Detect which cell encompasses the target text, then output its (X, Y) center coordinate. 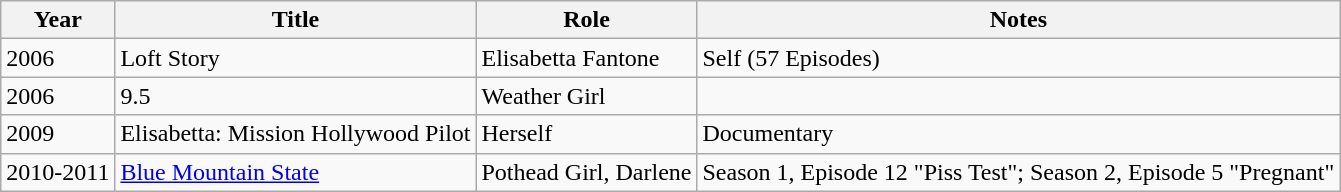
9.5 (296, 96)
Weather Girl (586, 96)
Role (586, 20)
Year (58, 20)
Herself (586, 134)
Loft Story (296, 58)
Elisabetta: Mission Hollywood Pilot (296, 134)
Notes (1018, 20)
Title (296, 20)
Blue Mountain State (296, 172)
2009 (58, 134)
Self (57 Episodes) (1018, 58)
Season 1, Episode 12 "Piss Test"; Season 2, Episode 5 "Pregnant" (1018, 172)
2010-2011 (58, 172)
Pothead Girl, Darlene (586, 172)
Elisabetta Fantone (586, 58)
Documentary (1018, 134)
